Provide the [X, Y] coordinate of the cell's center where the given text is located.  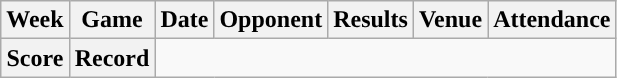
Date [184, 20]
Attendance [552, 20]
Game [112, 20]
Results [371, 20]
Week [35, 20]
Venue [450, 20]
Score [35, 58]
Record [112, 58]
Opponent [271, 20]
